Identify which cell holds the provided text, then report its [X, Y] central coordinate. 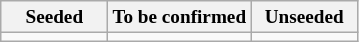
To be confirmed [180, 17]
Seeded [54, 17]
Unseeded [304, 17]
